Return the (X, Y) coordinate for the center point of the cell that contains the specified text.  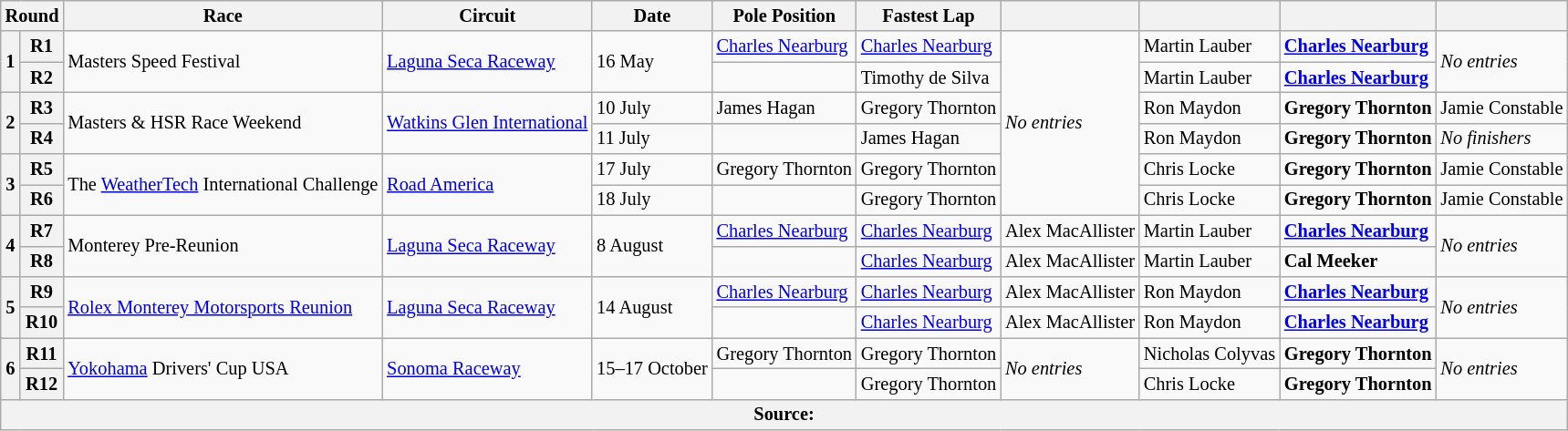
R10 (42, 323)
Pole Position (784, 15)
Cal Meeker (1357, 262)
17 July (651, 169)
Road America (487, 184)
18 July (651, 200)
Masters & HSR Race Weekend (223, 122)
Source: (784, 415)
R4 (42, 139)
14 August (651, 306)
Timothy de Silva (929, 77)
Circuit (487, 15)
Rolex Monterey Motorsports Reunion (223, 306)
2 (11, 122)
R9 (42, 292)
R5 (42, 169)
Sonoma Raceway (487, 368)
6 (11, 368)
R1 (42, 46)
8 August (651, 246)
No finishers (1501, 139)
15–17 October (651, 368)
1 (11, 62)
The WeatherTech International Challenge (223, 184)
3 (11, 184)
16 May (651, 62)
Monterey Pre-Reunion (223, 246)
Yokohama Drivers' Cup USA (223, 368)
R8 (42, 262)
R12 (42, 384)
5 (11, 306)
R6 (42, 200)
4 (11, 246)
R3 (42, 108)
11 July (651, 139)
Masters Speed Festival (223, 62)
R7 (42, 231)
Fastest Lap (929, 15)
R11 (42, 354)
Nicholas Colyvas (1210, 354)
Date (651, 15)
Round (33, 15)
Race (223, 15)
Watkins Glen International (487, 122)
R2 (42, 77)
10 July (651, 108)
